Return [x, y] of the center of cell containing provided text 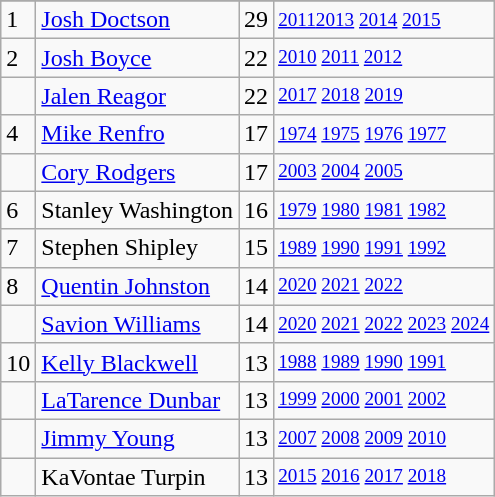
2015 2016 2017 2018 [384, 477]
16 [256, 210]
1989 1990 1991 1992 [384, 248]
2017 2018 2019 [384, 96]
20112013 2014 2015 [384, 20]
10 [18, 362]
1974 1975 1976 1977 [384, 134]
Jalen Reagor [138, 96]
1979 1980 1981 1982 [384, 210]
2020 2021 2022 [384, 286]
Mike Renfro [138, 134]
Cory Rodgers [138, 172]
15 [256, 248]
1988 1989 1990 1991 [384, 362]
8 [18, 286]
KaVontae Turpin [138, 477]
7 [18, 248]
Stephen Shipley [138, 248]
Savion Williams [138, 324]
2020 2021 2022 2023 2024 [384, 324]
1999 2000 2001 2002 [384, 400]
4 [18, 134]
LaTarence Dunbar [138, 400]
2010 2011 2012 [384, 58]
Josh Boyce [138, 58]
6 [18, 210]
2003 2004 2005 [384, 172]
Kelly Blackwell [138, 362]
29 [256, 20]
Jimmy Young [138, 438]
Quentin Johnston [138, 286]
2 [18, 58]
Stanley Washington [138, 210]
Josh Doctson [138, 20]
1 [18, 20]
2007 2008 2009 2010 [384, 438]
